For the text-containing cell, return its midpoint in [x, y] coordinate format. 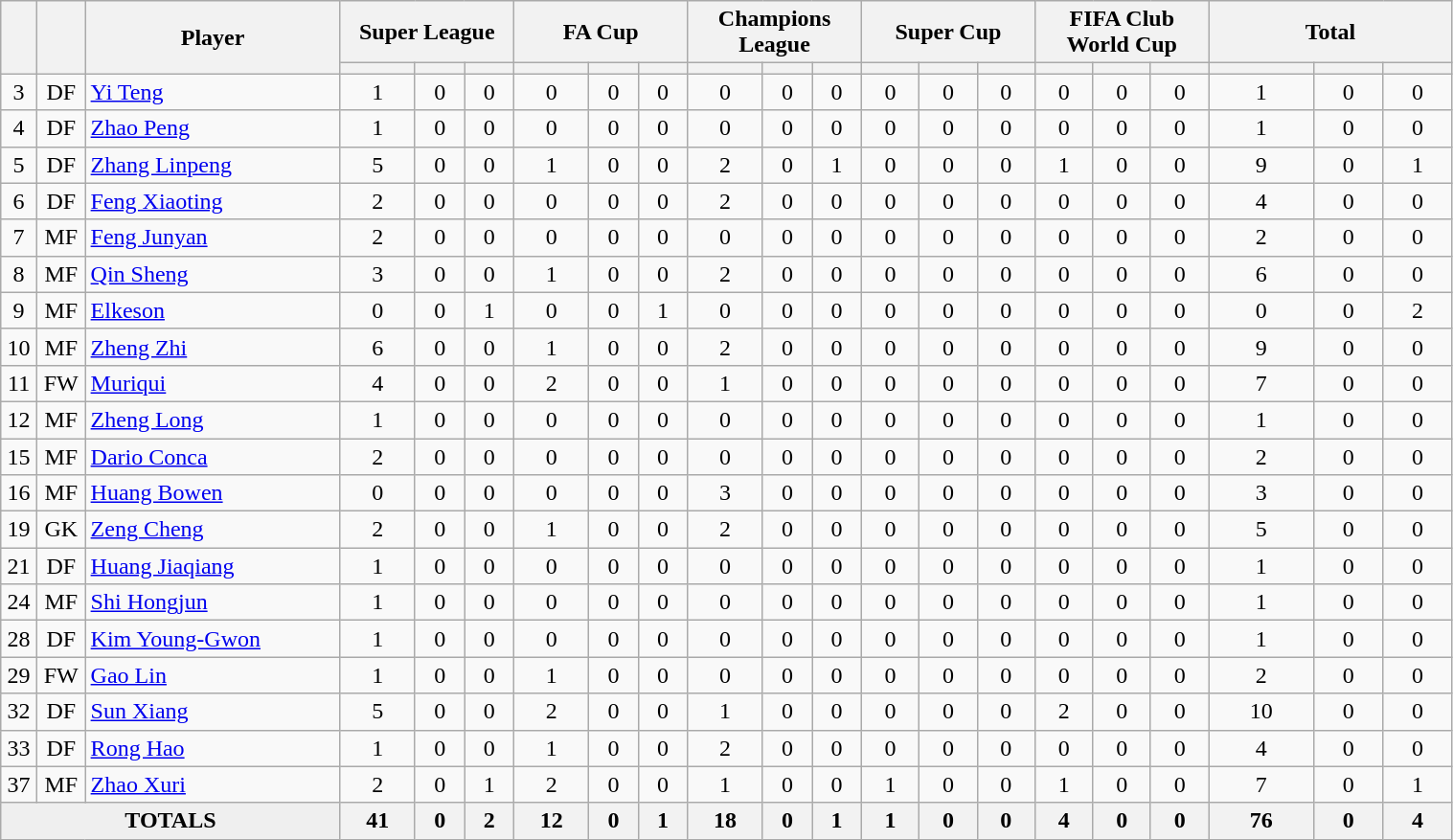
Shi Hongjun [213, 602]
Sun Xiang [213, 712]
Super Cup [948, 33]
29 [19, 675]
GK [61, 530]
Zheng Zhi [213, 347]
Total [1330, 33]
Player [213, 37]
Feng Junyan [213, 238]
19 [19, 530]
33 [19, 748]
Zhao Xuri [213, 784]
Kim Young-Gwon [213, 639]
FA Cup [602, 33]
Gao Lin [213, 675]
76 [1261, 821]
37 [19, 784]
Feng Xiaoting [213, 201]
15 [19, 457]
16 [19, 493]
28 [19, 639]
11 [19, 383]
Super League [427, 33]
Huang Bowen [213, 493]
Yi Teng [213, 92]
Zheng Long [213, 420]
FIFA Club World Cup [1123, 33]
18 [725, 821]
21 [19, 566]
TOTALS [170, 821]
Qin Sheng [213, 274]
Zhao Peng [213, 128]
41 [377, 821]
Muriqui [213, 383]
24 [19, 602]
Dario Conca [213, 457]
Huang Jiaqiang [213, 566]
Zeng Cheng [213, 530]
8 [19, 274]
Champions League [774, 33]
Rong Hao [213, 748]
Zhang Linpeng [213, 165]
32 [19, 712]
Elkeson [213, 310]
